Output the (X, Y) coordinate of the center of the cell containing the given text.  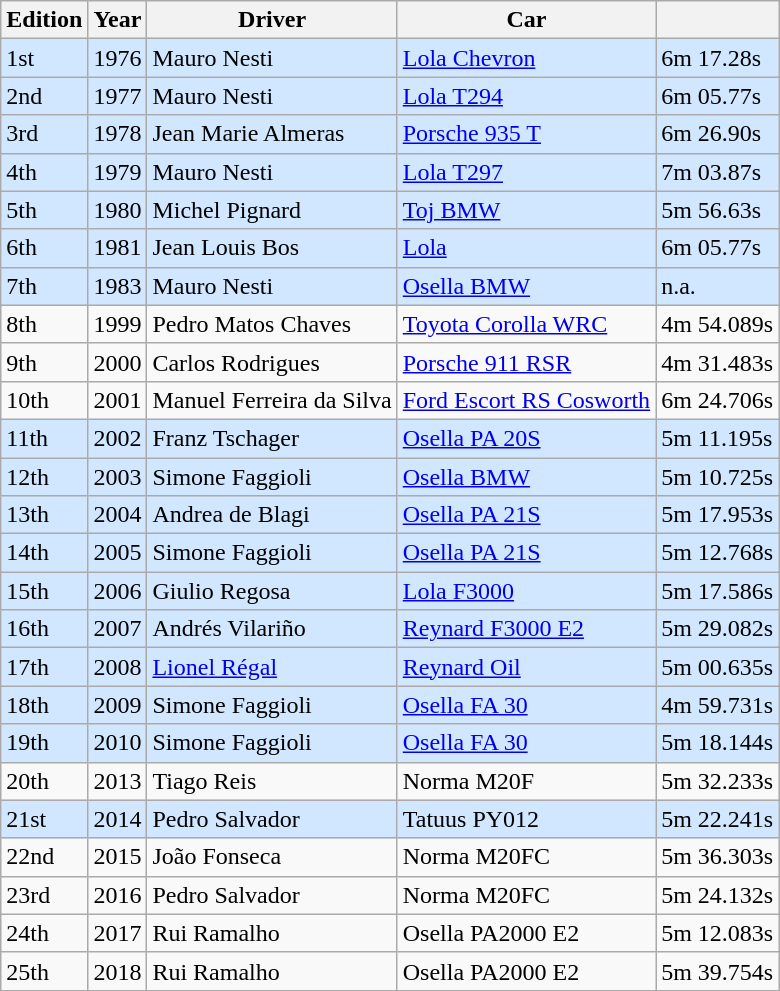
2008 (118, 667)
Osella PA 20S (526, 438)
Tiago Reis (272, 781)
1980 (118, 210)
2001 (118, 400)
20th (44, 781)
Andrea de Blagi (272, 515)
2010 (118, 743)
Giulio Regosa (272, 591)
25th (44, 971)
5m 24.132s (718, 895)
2007 (118, 629)
5m 32.233s (718, 781)
8th (44, 324)
1976 (118, 58)
5m 17.586s (718, 591)
16th (44, 629)
Toj BMW (526, 210)
17th (44, 667)
5th (44, 210)
5m 36.303s (718, 857)
21st (44, 819)
Reynard Oil (526, 667)
18th (44, 705)
5m 11.195s (718, 438)
2015 (118, 857)
6th (44, 248)
9th (44, 362)
Carlos Rodrigues (272, 362)
4th (44, 172)
Edition (44, 20)
Porsche 911 RSR (526, 362)
Franz Tschager (272, 438)
2014 (118, 819)
1979 (118, 172)
5m 39.754s (718, 971)
5m 10.725s (718, 477)
4m 54.089s (718, 324)
6m 24.706s (718, 400)
2002 (118, 438)
2005 (118, 553)
3rd (44, 134)
Tatuus PY012 (526, 819)
13th (44, 515)
5m 29.082s (718, 629)
6m 17.28s (718, 58)
Lola T294 (526, 96)
Lola Chevron (526, 58)
5m 56.63s (718, 210)
Jean Louis Bos (272, 248)
2017 (118, 933)
João Fonseca (272, 857)
2nd (44, 96)
4m 59.731s (718, 705)
5m 22.241s (718, 819)
22nd (44, 857)
2018 (118, 971)
n.a. (718, 286)
15th (44, 591)
2004 (118, 515)
Porsche 935 T (526, 134)
Year (118, 20)
Reynard F3000 E2 (526, 629)
Car (526, 20)
Driver (272, 20)
1983 (118, 286)
5m 00.635s (718, 667)
23rd (44, 895)
7th (44, 286)
1981 (118, 248)
4m 31.483s (718, 362)
1999 (118, 324)
14th (44, 553)
5m 17.953s (718, 515)
2009 (118, 705)
Jean Marie Almeras (272, 134)
Lola (526, 248)
1978 (118, 134)
Lola F3000 (526, 591)
1st (44, 58)
2016 (118, 895)
6m 26.90s (718, 134)
10th (44, 400)
Manuel Ferreira da Silva (272, 400)
7m 03.87s (718, 172)
5m 12.083s (718, 933)
Andrés Vilariño (272, 629)
11th (44, 438)
Michel Pignard (272, 210)
2000 (118, 362)
Pedro Matos Chaves (272, 324)
Ford Escort RS Cosworth (526, 400)
1977 (118, 96)
2013 (118, 781)
2003 (118, 477)
Lionel Régal (272, 667)
2006 (118, 591)
Norma M20F (526, 781)
12th (44, 477)
5m 18.144s (718, 743)
5m 12.768s (718, 553)
Lola T297 (526, 172)
24th (44, 933)
19th (44, 743)
Toyota Corolla WRC (526, 324)
